Provide the (x, y) coordinate of the cell's center where the given text is located.  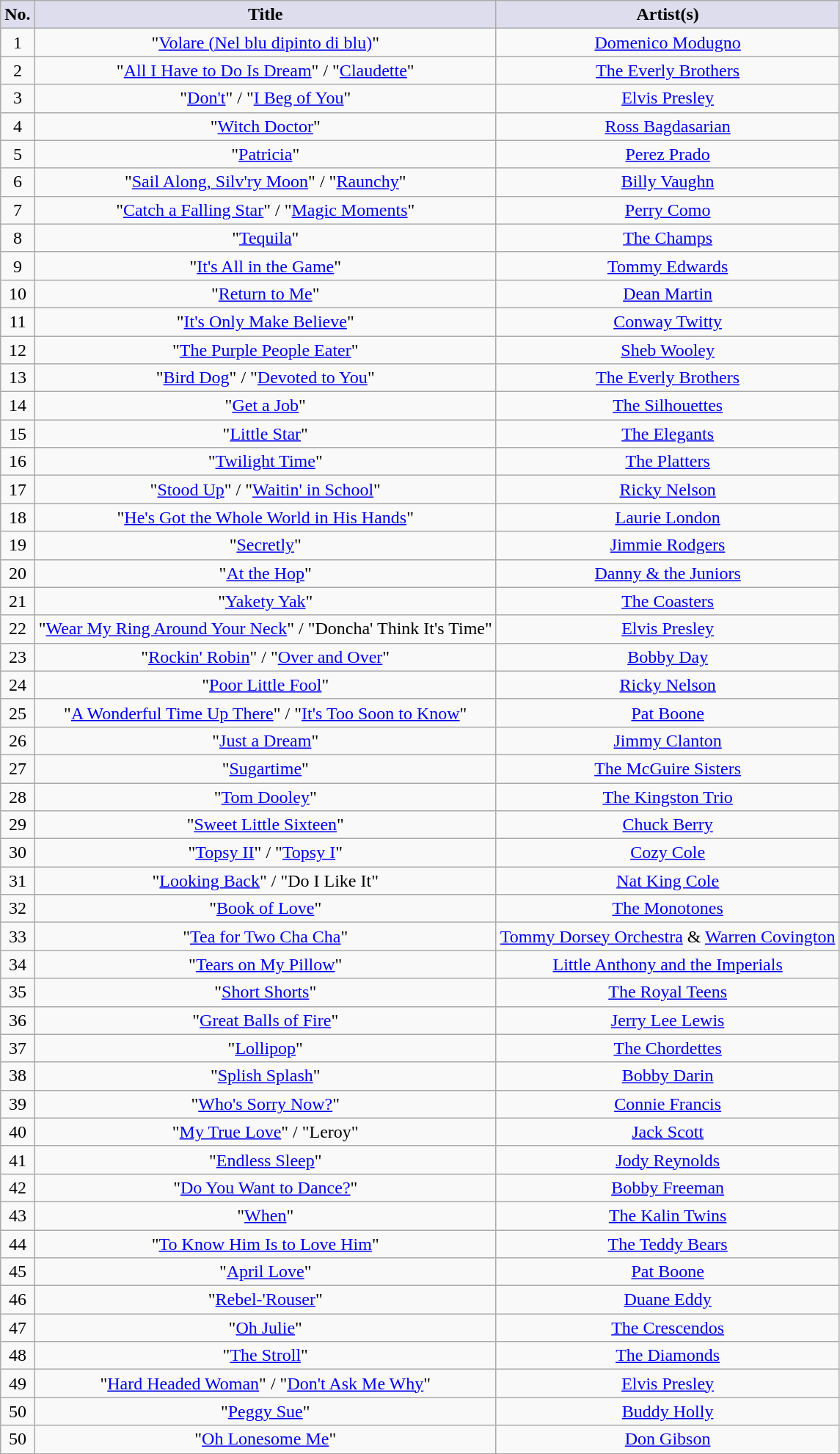
"Oh Lonesome Me" (266, 1439)
"Peggy Sue" (266, 1411)
The McGuire Sisters (668, 768)
42 (18, 1188)
The Chordettes (668, 1048)
9 (18, 266)
"Tea for Two Cha Cha" (266, 937)
Buddy Holly (668, 1411)
23 (18, 657)
"Oh Julie" (266, 1328)
38 (18, 1076)
The Kingston Trio (668, 796)
"Witch Doctor" (266, 126)
21 (18, 601)
"At the Hop" (266, 573)
39 (18, 1104)
"Return to Me" (266, 294)
10 (18, 294)
The Kalin Twins (668, 1215)
43 (18, 1215)
"Volare (Nel blu dipinto di blu)" (266, 43)
20 (18, 573)
"Tears on My Pillow" (266, 964)
The Royal Teens (668, 992)
Dean Martin (668, 294)
"My True Love" / "Leroy" (266, 1132)
"The Stroll" (266, 1356)
Duane Eddy (668, 1300)
Tommy Dorsey Orchestra & Warren Covington (668, 937)
25 (18, 713)
"Book of Love" (266, 909)
37 (18, 1048)
14 (18, 406)
"All I Have to Do Is Dream" / "Claudette" (266, 70)
"It's All in the Game" (266, 266)
"Short Shorts" (266, 992)
44 (18, 1244)
Ross Bagdasarian (668, 126)
"Splish Splash" (266, 1076)
The Elegants (668, 434)
Sheb Wooley (668, 350)
"The Purple People Eater" (266, 350)
Jimmy Clanton (668, 741)
The Crescendos (668, 1328)
"Patricia" (266, 154)
Cozy Cole (668, 853)
"Looking Back" / "Do I Like It" (266, 881)
"Don't" / "I Beg of You" (266, 98)
"Lollipop" (266, 1048)
47 (18, 1328)
24 (18, 685)
Tommy Edwards (668, 266)
"Topsy II" / "Topsy I" (266, 853)
48 (18, 1356)
Little Anthony and the Imperials (668, 964)
Domenico Modugno (668, 43)
8 (18, 238)
"Sweet Little Sixteen" (266, 825)
28 (18, 796)
41 (18, 1160)
Laurie London (668, 517)
"Tequila" (266, 238)
Bobby Freeman (668, 1188)
22 (18, 629)
1 (18, 43)
Perez Prado (668, 154)
"Sugartime" (266, 768)
32 (18, 909)
"Wear My Ring Around Your Neck" / "Doncha' Think It's Time" (266, 629)
"Twilight Time" (266, 462)
Jerry Lee Lewis (668, 1020)
Jody Reynolds (668, 1160)
"Tom Dooley" (266, 796)
The Silhouettes (668, 406)
"When" (266, 1215)
"Rebel-'Rouser" (266, 1300)
The Teddy Bears (668, 1244)
"Rockin' Robin" / "Over and Over" (266, 657)
The Coasters (668, 601)
26 (18, 741)
"Get a Job" (266, 406)
Conway Twitty (668, 321)
"Little Star" (266, 434)
"Who's Sorry Now?" (266, 1104)
Connie Francis (668, 1104)
Nat King Cole (668, 881)
The Monotones (668, 909)
4 (18, 126)
"To Know Him Is to Love Him" (266, 1244)
"Sail Along, Silv'ry Moon" / "Raunchy" (266, 182)
"Great Balls of Fire" (266, 1020)
Artist(s) (668, 15)
Bobby Darin (668, 1076)
"Secretly" (266, 545)
36 (18, 1020)
Danny & the Juniors (668, 573)
"Catch a Falling Star" / "Magic Moments" (266, 210)
Perry Como (668, 210)
19 (18, 545)
The Champs (668, 238)
16 (18, 462)
2 (18, 70)
13 (18, 378)
"He's Got the Whole World in His Hands" (266, 517)
15 (18, 434)
34 (18, 964)
35 (18, 992)
Bobby Day (668, 657)
29 (18, 825)
The Diamonds (668, 1356)
No. (18, 15)
"Endless Sleep" (266, 1160)
3 (18, 98)
"Hard Headed Woman" / "Don't Ask Me Why" (266, 1384)
Don Gibson (668, 1439)
7 (18, 210)
17 (18, 490)
Billy Vaughn (668, 182)
30 (18, 853)
"Stood Up" / "Waitin' in School" (266, 490)
45 (18, 1272)
6 (18, 182)
The Platters (668, 462)
27 (18, 768)
Chuck Berry (668, 825)
46 (18, 1300)
"Bird Dog" / "Devoted to You" (266, 378)
"It's Only Make Believe" (266, 321)
31 (18, 881)
12 (18, 350)
49 (18, 1384)
"Yakety Yak" (266, 601)
Title (266, 15)
Jimmie Rodgers (668, 545)
18 (18, 517)
"Do You Want to Dance?" (266, 1188)
"Just a Dream" (266, 741)
40 (18, 1132)
"April Love" (266, 1272)
"A Wonderful Time Up There" / "It's Too Soon to Know" (266, 713)
"Poor Little Fool" (266, 685)
11 (18, 321)
Jack Scott (668, 1132)
33 (18, 937)
5 (18, 154)
